Scan for the cell matching the given text and deliver its (X, Y) coordinate at center. 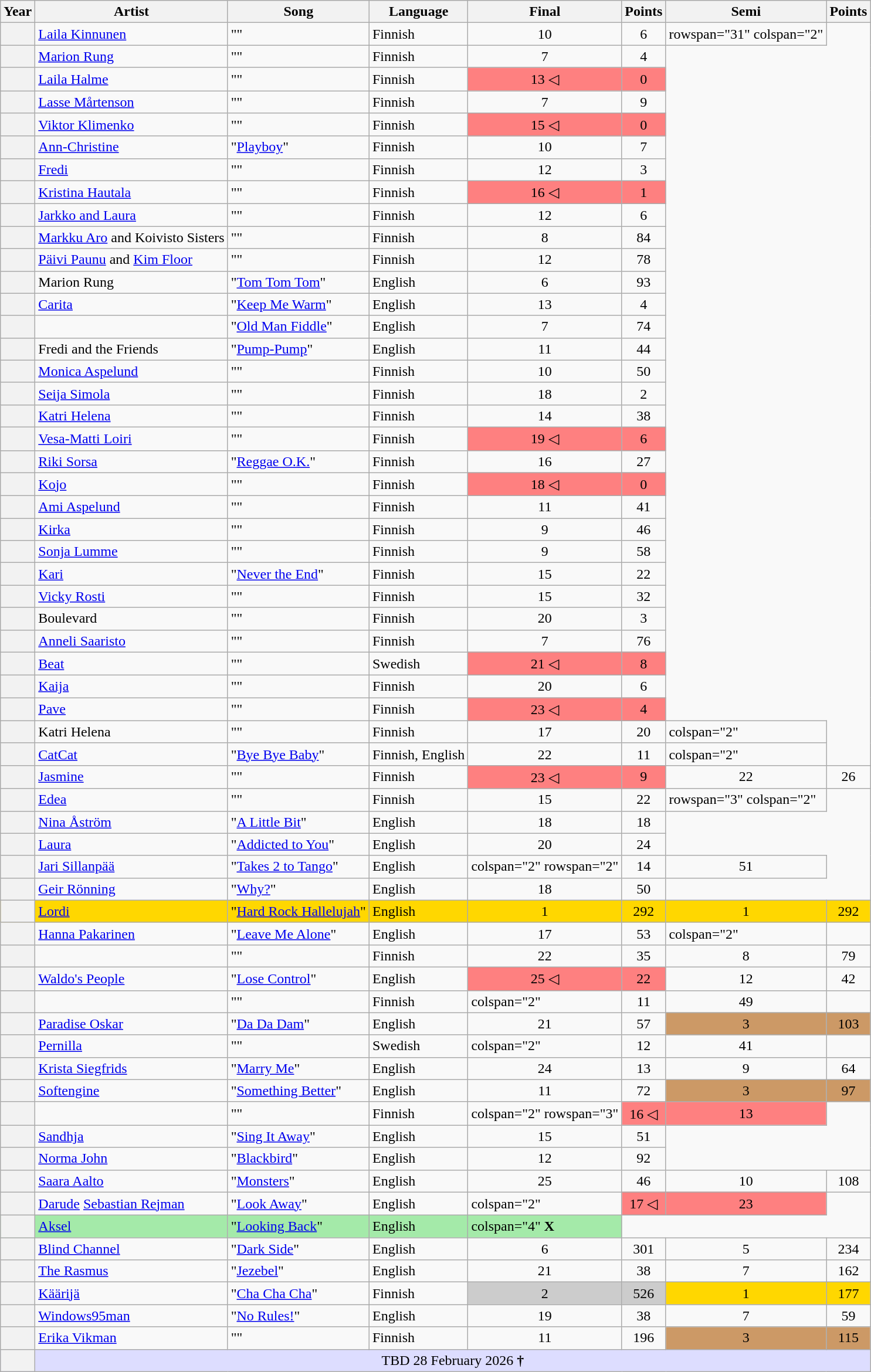
Jasmine (131, 777)
78 (644, 260)
Kojo (131, 484)
Final (545, 12)
Semi (746, 12)
Fredi and the Friends (131, 349)
234 (848, 1249)
Sonja Lumme (131, 552)
Vesa-Matti Loiri (131, 439)
"Keep Me Warm" (298, 304)
"Monsters" (298, 1181)
"Old Man Fiddle" (298, 327)
Jarkko and Laura (131, 215)
"Pump-Pump" (298, 349)
"Tom Tom Tom" (298, 282)
Riki Sorsa (131, 461)
Norma John (131, 1159)
Nina Åström (131, 822)
"Marry Me" (298, 1068)
Darude Sebastian Rejman (131, 1204)
"Blackbird" (298, 1159)
rowspan="3" colspan="2" (746, 800)
49 (746, 1001)
"Bye Bye Baby" (298, 754)
Ann-Christine (131, 147)
Päivi Paunu and Kim Floor (131, 260)
Krista Siegfrids (131, 1068)
Kirka (131, 529)
Geir Rönning (131, 889)
64 (848, 1068)
Vicky Rosti (131, 596)
"Leave Me Alone" (298, 933)
Anneli Saaristo (131, 641)
25 ◁ (545, 979)
"Reggae O.K." (298, 461)
44 (644, 349)
72 (644, 1091)
"Never the End" (298, 574)
Edea (131, 800)
Kaija (131, 687)
Monica Aspelund (131, 371)
76 (644, 641)
Artist (131, 12)
Carita (131, 304)
16 (545, 461)
26 (848, 777)
TBD 28 February 2026 † (453, 1360)
Markku Aro and Koivisto Sisters (131, 237)
"Sing It Away" (298, 1136)
Pernilla (131, 1046)
Boulevard (131, 619)
"Lose Control" (298, 979)
196 (644, 1338)
Viktor Klimenko (131, 125)
"Hard Rock Hallelujah" (298, 911)
18 ◁ (545, 484)
Windows95man (131, 1316)
Blind Channel (131, 1249)
5 (746, 1249)
84 (644, 237)
Hanna Pakarinen (131, 933)
Finnish, English (418, 754)
93 (644, 282)
Aksel (131, 1227)
Laila Kinnunen (131, 34)
21 ◁ (545, 664)
"Addicted to You" (298, 844)
CatCat (131, 754)
Sandhja (131, 1136)
Kari (131, 574)
Kristina Hautala (131, 192)
"Something Better" (298, 1091)
"Jezebel" (298, 1271)
Beat (131, 664)
Saara Aalto (131, 1181)
"A Little Bit" (298, 822)
Softengine (131, 1091)
103 (848, 1024)
23 (746, 1204)
17 ◁ (644, 1204)
"Playboy" (298, 147)
74 (644, 327)
Language (418, 12)
35 (644, 956)
"Da Da Dam" (298, 1024)
colspan="2" rowspan="3" (545, 1113)
Seija Simola (131, 393)
"Looking Back" (298, 1227)
Waldo's People (131, 979)
526 (644, 1293)
25 (545, 1181)
"Takes 2 to Tango" (298, 867)
Käärijä (131, 1293)
"Dark Side" (298, 1249)
Jari Sillanpää (131, 867)
Pave (131, 709)
97 (848, 1091)
15 ◁ (545, 125)
53 (644, 933)
"Why?" (298, 889)
Year (18, 12)
42 (848, 979)
108 (848, 1181)
The Rasmus (131, 1271)
13 ◁ (545, 79)
162 (848, 1271)
colspan="2" rowspan="2" (545, 867)
58 (644, 552)
301 (644, 1249)
32 (644, 596)
19 ◁ (545, 439)
Lordi (131, 911)
79 (848, 956)
Lasse Mårtenson (131, 101)
Laila Halme (131, 79)
92 (644, 1159)
Fredi (131, 169)
27 (644, 461)
"Look Away" (298, 1204)
colspan="4" X (545, 1227)
Ami Aspelund (131, 507)
115 (848, 1338)
"Cha Cha Cha" (298, 1293)
19 (545, 1316)
59 (848, 1316)
57 (644, 1024)
Laura (131, 844)
Paradise Oskar (131, 1024)
rowspan="31" colspan="2" (746, 34)
177 (848, 1293)
Erika Vikman (131, 1338)
"No Rules!" (298, 1316)
Song (298, 12)
